Pinpoint the cell where the given text exists, returning its [X, Y] midpoint coordinate. 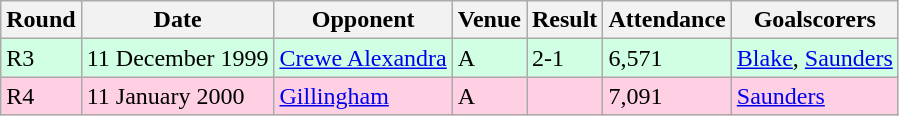
Opponent [363, 20]
7,091 [667, 96]
Result [564, 20]
Attendance [667, 20]
Blake, Saunders [814, 58]
11 January 2000 [178, 96]
Crewe Alexandra [363, 58]
Round [41, 20]
Gillingham [363, 96]
R3 [41, 58]
6,571 [667, 58]
2-1 [564, 58]
11 December 1999 [178, 58]
Date [178, 20]
R4 [41, 96]
Goalscorers [814, 20]
Saunders [814, 96]
Venue [489, 20]
